Search for the cell housing the specified text and yield its (X, Y) center coordinate. 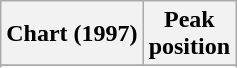
Chart (1997) (72, 34)
Peakposition (189, 34)
